Identify which cell holds the provided text, then report its [X, Y] central coordinate. 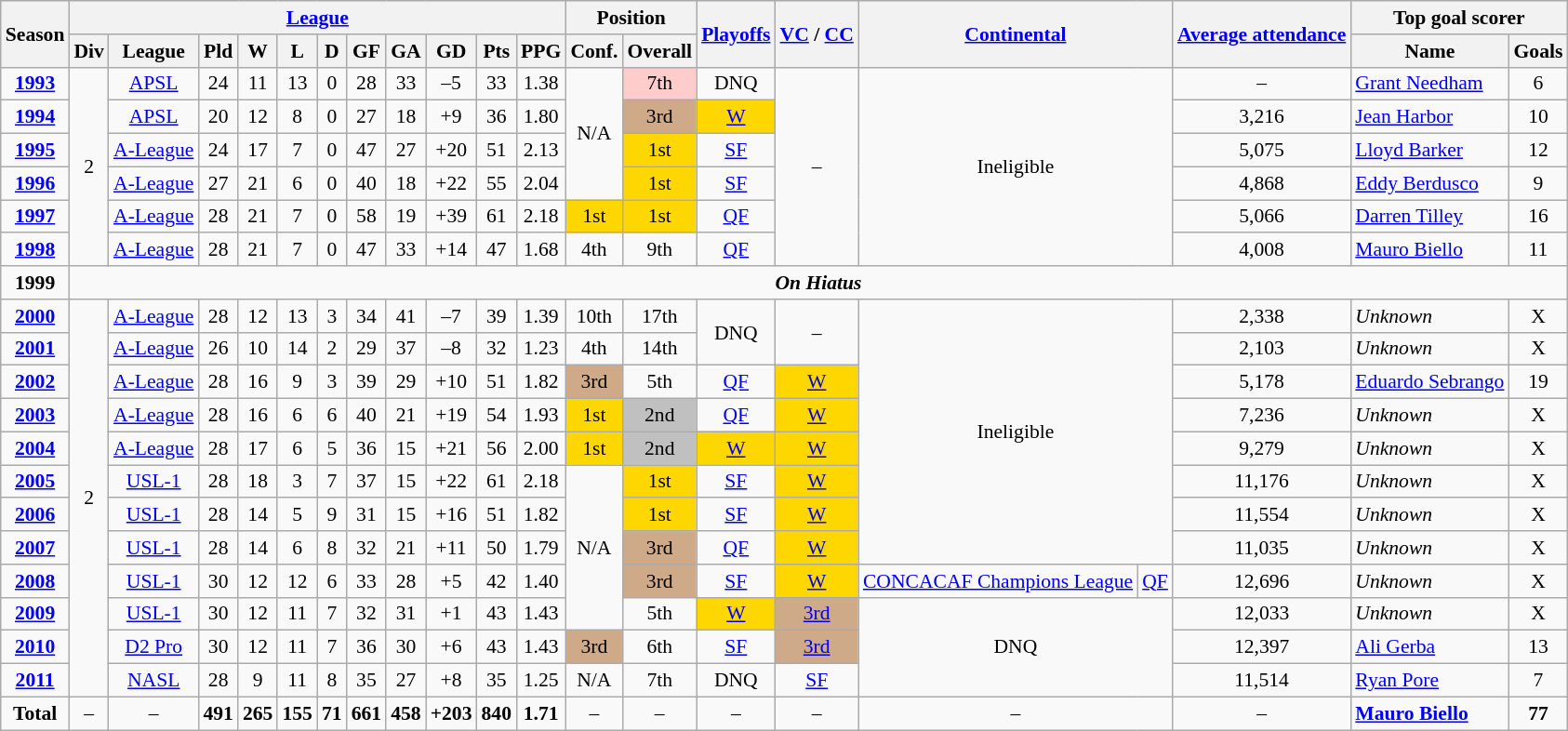
2,103 [1261, 349]
PPG [541, 51]
2000 [35, 316]
5,075 [1261, 151]
9th [659, 250]
Lloyd Barker [1429, 151]
11,514 [1261, 681]
17th [659, 316]
840 [497, 713]
Pts [497, 51]
+20 [452, 151]
6th [659, 647]
42 [497, 581]
Grant Needham [1429, 84]
54 [497, 416]
1.93 [541, 416]
Name [1429, 51]
2002 [35, 382]
1994 [35, 117]
5,178 [1261, 382]
Playoffs [736, 33]
1993 [35, 84]
1.23 [541, 349]
661 [366, 713]
Darren Tilley [1429, 217]
11,035 [1261, 548]
+5 [452, 581]
155 [298, 713]
CONCACAF Champions League [998, 581]
NASL [153, 681]
26 [218, 349]
11,176 [1261, 482]
Eddy Berdusco [1429, 183]
+8 [452, 681]
+203 [452, 713]
Conf. [593, 51]
9,279 [1261, 448]
56 [497, 448]
10th [593, 316]
2008 [35, 581]
58 [366, 217]
2004 [35, 448]
Ali Gerba [1429, 647]
+6 [452, 647]
Div [89, 51]
41 [405, 316]
D [332, 51]
3,216 [1261, 117]
12,033 [1261, 614]
Continental [1016, 33]
1995 [35, 151]
Goals [1538, 51]
2.00 [541, 448]
Total [35, 713]
1.68 [541, 250]
12,696 [1261, 581]
77 [1538, 713]
2.04 [541, 183]
2009 [35, 614]
2006 [35, 515]
1.71 [541, 713]
1.39 [541, 316]
1.80 [541, 117]
+11 [452, 548]
Eduardo Sebrango [1429, 382]
+39 [452, 217]
–5 [452, 84]
2010 [35, 647]
Pld [218, 51]
2.13 [541, 151]
50 [497, 548]
–8 [452, 349]
1998 [35, 250]
1997 [35, 217]
1.79 [541, 548]
Average attendance [1261, 33]
11,554 [1261, 515]
7,236 [1261, 416]
2,338 [1261, 316]
Position [631, 18]
71 [332, 713]
GA [405, 51]
34 [366, 316]
Season [35, 33]
5,066 [1261, 217]
+21 [452, 448]
+16 [452, 515]
1996 [35, 183]
491 [218, 713]
VC / CC [817, 33]
1.25 [541, 681]
2001 [35, 349]
GD [452, 51]
265 [259, 713]
+1 [452, 614]
1.38 [541, 84]
+9 [452, 117]
–7 [452, 316]
20 [218, 117]
+14 [452, 250]
2005 [35, 482]
+10 [452, 382]
Jean Harbor [1429, 117]
458 [405, 713]
4,868 [1261, 183]
1.40 [541, 581]
+19 [452, 416]
Top goal scorer [1458, 18]
Ryan Pore [1429, 681]
4,008 [1261, 250]
2007 [35, 548]
D2 Pro [153, 647]
12,397 [1261, 647]
14th [659, 349]
55 [497, 183]
GF [366, 51]
2011 [35, 681]
2003 [35, 416]
Overall [659, 51]
On Hiatus [818, 283]
1999 [35, 283]
L [298, 51]
